Detect which cell encompasses the target text, then output its (X, Y) center coordinate. 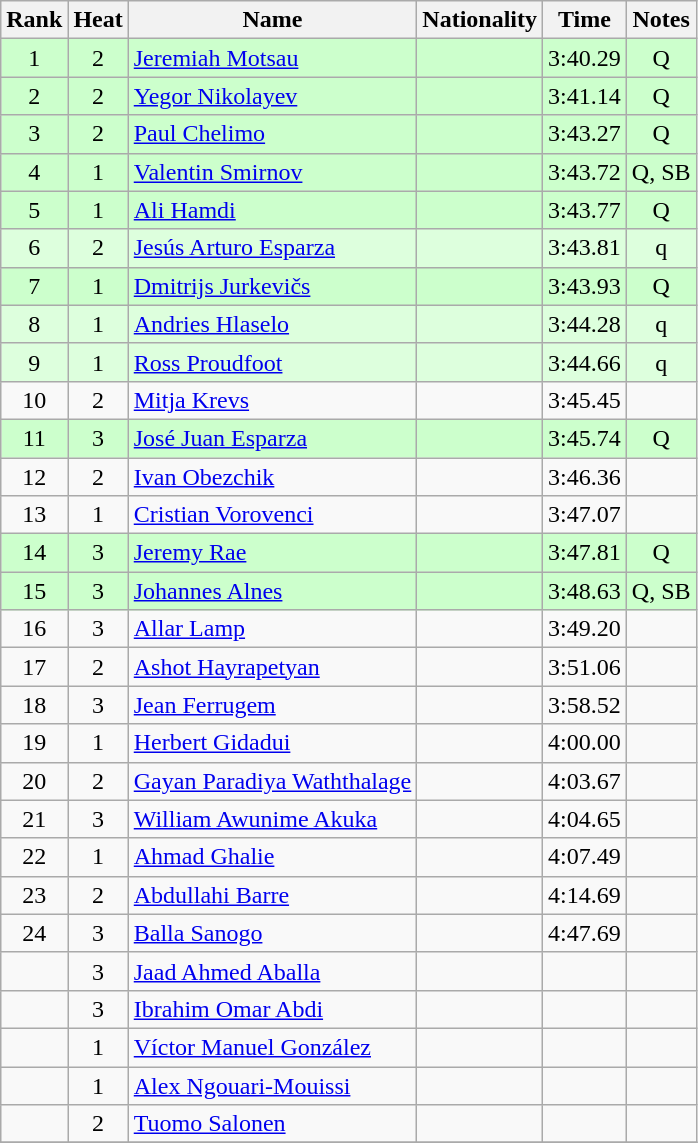
3:58.52 (585, 705)
3:49.20 (585, 629)
Balla Sanogo (272, 933)
3:43.81 (585, 248)
15 (34, 591)
Ibrahim Omar Abdi (272, 1009)
Mitja Krevs (272, 400)
11 (34, 438)
4:03.67 (585, 781)
4:14.69 (585, 895)
3:44.66 (585, 362)
Rank (34, 20)
Gayan Paradiya Waththalage (272, 781)
23 (34, 895)
Dmitrijs Jurkevičs (272, 286)
24 (34, 933)
18 (34, 705)
Cristian Vorovenci (272, 515)
Ivan Obezchik (272, 477)
21 (34, 819)
12 (34, 477)
3:48.63 (585, 591)
3:45.74 (585, 438)
5 (34, 210)
3:47.81 (585, 553)
Ashot Hayrapetyan (272, 667)
Víctor Manuel González (272, 1047)
14 (34, 553)
Ali Hamdi (272, 210)
Jeremiah Motsau (272, 58)
22 (34, 857)
3:46.36 (585, 477)
Time (585, 20)
4:47.69 (585, 933)
Abdullahi Barre (272, 895)
Yegor Nikolayev (272, 96)
3:41.14 (585, 96)
7 (34, 286)
Herbert Gidadui (272, 743)
William Awunime Akuka (272, 819)
10 (34, 400)
Name (272, 20)
Heat (98, 20)
6 (34, 248)
3:43.77 (585, 210)
13 (34, 515)
3:43.93 (585, 286)
José Juan Esparza (272, 438)
Valentin Smirnov (272, 172)
3:47.07 (585, 515)
8 (34, 324)
Jesús Arturo Esparza (272, 248)
16 (34, 629)
Jean Ferrugem (272, 705)
Andries Hlaselo (272, 324)
Johannes Alnes (272, 591)
3:51.06 (585, 667)
4:07.49 (585, 857)
17 (34, 667)
4:04.65 (585, 819)
Notes (661, 20)
Jaad Ahmed Aballa (272, 971)
Ross Proudfoot (272, 362)
Paul Chelimo (272, 134)
9 (34, 362)
3:45.45 (585, 400)
3:44.28 (585, 324)
Ahmad Ghalie (272, 857)
3:40.29 (585, 58)
Allar Lamp (272, 629)
Tuomo Salonen (272, 1124)
3:43.72 (585, 172)
Alex Ngouari-Mouissi (272, 1085)
19 (34, 743)
4 (34, 172)
Jeremy Rae (272, 553)
20 (34, 781)
3:43.27 (585, 134)
Nationality (480, 20)
4:00.00 (585, 743)
